Find where the given text appears and provide that cell's center as [X, Y] coordinate. 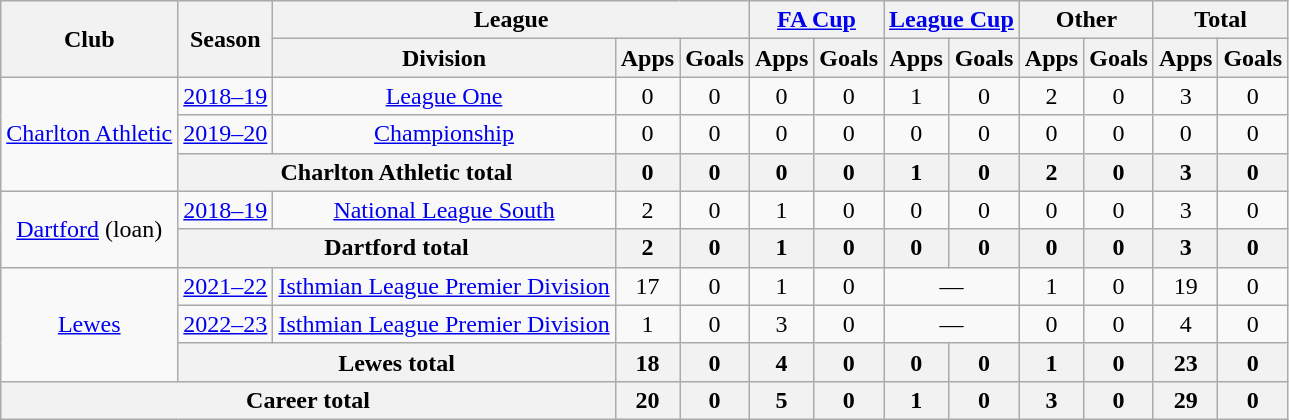
Total [1220, 20]
5 [781, 400]
Season [226, 39]
2019–20 [226, 134]
Lewes total [396, 362]
Division [444, 58]
National League South [444, 210]
Dartford total [396, 248]
Other [1086, 20]
23 [1185, 362]
League One [444, 96]
17 [647, 286]
Club [90, 39]
Career total [308, 400]
2022–23 [226, 324]
2021–22 [226, 286]
League Cup [952, 20]
29 [1185, 400]
FA Cup [816, 20]
Lewes [90, 324]
Championship [444, 134]
League [512, 20]
19 [1185, 286]
18 [647, 362]
Charlton Athletic total [396, 172]
Charlton Athletic [90, 134]
Dartford (loan) [90, 229]
20 [647, 400]
